Capture the cell that displays the provided text and extract its (x, y) central coordinate. 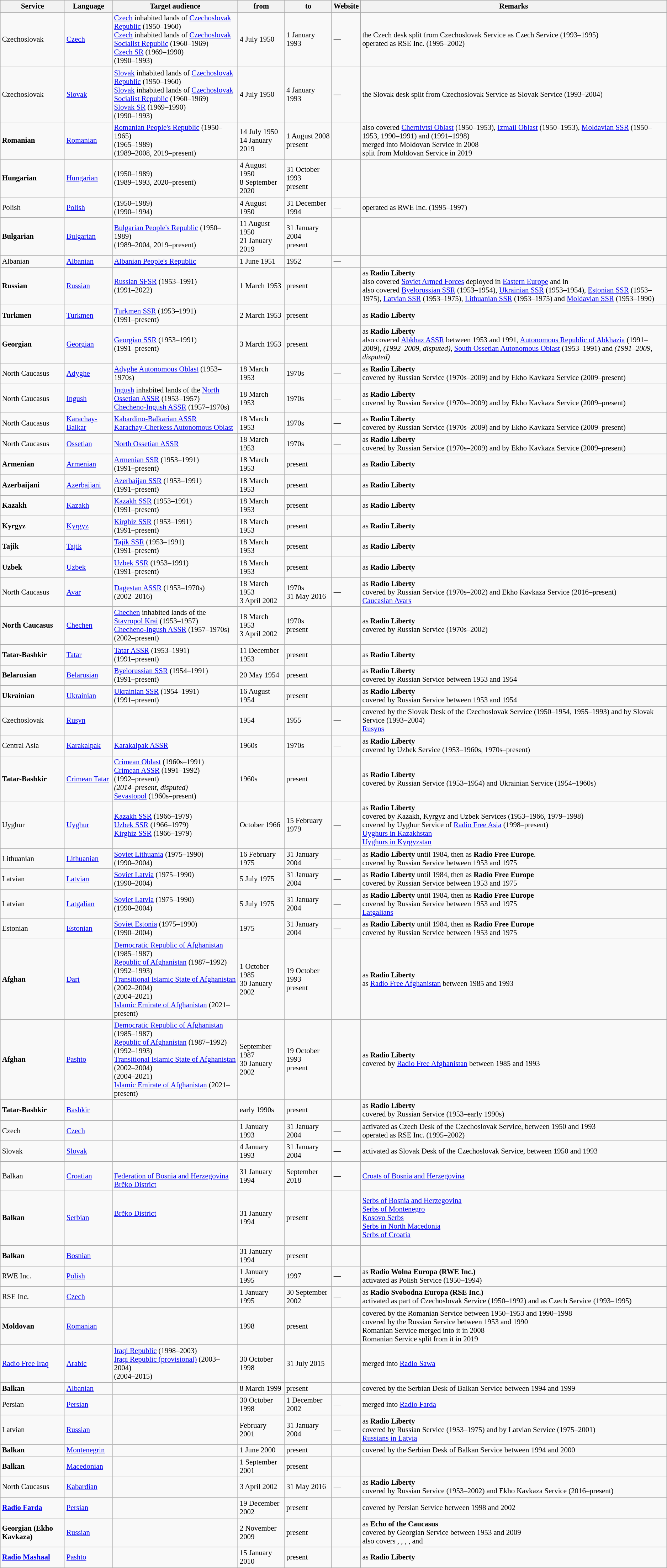
to (308, 6)
Kabardian (89, 1487)
Georgian (Ekho Kavkaza) (33, 1532)
Radio Free Iraq (33, 1364)
14 July 195014 January 2019 (261, 141)
Avar (89, 592)
Karakalpak (89, 745)
Tatar (89, 655)
31 July 2015 (308, 1364)
North Ossetian ASSR (175, 444)
covered by the Serbian Desk of Balkan Service between 1994 and 1999 (514, 1388)
1970s31 May 2016 (308, 592)
4 August 1950 (261, 207)
the Czech desk split from Czechoslovak Service as Czech Service (1993–1995)operated as RSE Inc. (1995–2002) (514, 39)
Moldovan (33, 1326)
Website (346, 6)
Bosnian (89, 1256)
Service (33, 6)
as Radio Libertycovered by Radio Free Afghanistan between 1985 and 1993 (514, 1060)
Bulgarian People's Republic (1950–1989) (1989–2004, 2019–present) (175, 237)
Iraqi Republic (1998–2003) Iraqi Republic (provisional) (2003–2004) (2004–2015) (175, 1364)
Soviet Lithuania (1975–1990) (1990–2004) (175, 859)
1955 (308, 721)
merged into Radio Farda (514, 1405)
Azerbaijan SSR (1953–1991) (1991–present) (175, 485)
(1950–1989) (1990–1994) (175, 207)
Adyghe (89, 374)
RWE Inc. (33, 1276)
1997 (308, 1276)
Byelorussian SSR (1954–1991) (1991–present) (175, 675)
1 August 2008present (308, 141)
Macedonian (89, 1467)
Crimean Oblast (1960s–1991) Crimean ASSR (1991–1992) (1992–present) (2014–present, disputed) Sevastopol (1960s–present) (175, 779)
Target audience (175, 6)
Tajik SSR (1953–1991) (1991–present) (175, 547)
Albanian People's Republic (175, 262)
Kazakh SSR (1953–1991) (1991–present) (175, 506)
operated as RWE Inc. (1995–1997) (514, 207)
Federation of Bosnia and Herzegovina Brčko District (175, 1176)
covered by the Slovak Desk of the Czechoslovak Service (1950–1954, 1955–1993) and by Slovak Service (1993–2004)Rusyns (514, 721)
as Radio Libertycovered by Russian Service (1970s–2002) (514, 625)
(1950–1989) (1989–1993, 2020–present) (175, 178)
Serbian (89, 1218)
Tatar ASSR (1953–1991) (1991–present) (175, 655)
Ukrainian SSR (1954–1991) (1991–present) (175, 696)
Radio Mashaal (33, 1557)
September 2018 (308, 1176)
as Echo of the Caucasuscovered by Georgian Service between 1953 and 2009also covers , , , , and (514, 1532)
Radio Farda (33, 1508)
3 April 2002 (261, 1487)
2 November 2009 (261, 1532)
Language (89, 6)
1 June 2000 (261, 1450)
1998 (261, 1326)
as Radio Libertyas Radio Free Afghanistan between 1985 and 1993 (514, 979)
Karachay-Balkar (89, 423)
Serbs of Bosnia and HerzegovinaSerbs of MontenegroKosovo SerbsSerbs in North MacedoniaSerbs of Croatia (514, 1218)
1 December 2002 (308, 1405)
Ingush inhabited lands of the North Ossetian ASSR (1953–1957) Checheno-Ingush ASSR (1957–1970s) (175, 398)
Crimean Tatar (89, 779)
from (261, 6)
Chechen inhabited lands of the Stavropol Krai (1953–1957) Checheno-Ingush ASSR (1957–1970s) (2002–present) (175, 625)
3 March 1953 (261, 344)
31 December 1994 (308, 207)
1 March 1953 (261, 286)
as Radio Libertycovered by Russian Service (1970s–2002) and Ekho Kavkaza Service (2016–present)Caucasian Avars (514, 592)
1975 (261, 929)
October 1966 (261, 825)
as Radio Wolna Europa (RWE Inc.)activated as Polish Service (1950–1994) (514, 1276)
15 February 1979 (308, 825)
4 August 19508 September 2020 (261, 178)
Adyghe Autonomous Oblast (1953–1970s) (175, 374)
September 198730 January 2002 (261, 1060)
Latgalian (89, 904)
1 June 1951 (261, 262)
Karakalpak ASSR (175, 745)
1952 (308, 262)
Turkmen SSR (1953–1991) (1991–present) (175, 315)
Arabic (89, 1364)
as Radio Libertycovered by Uzbek Service (1953–1960s, 1970s–present) (514, 745)
16 February 1975 (261, 859)
Croats of Bosnia and Herzegovina (514, 1176)
Kirghiz SSR (1953–1991) (1991–present) (175, 526)
merged into Radio Sawa (514, 1364)
Armenian SSR (1953–1991) (1991–present) (175, 464)
Uzbek SSR (1953–1991) (1991–present) (175, 567)
15 January 2010 (261, 1557)
RSE Inc. (33, 1297)
Remarks (514, 6)
as Radio Liberty until 1984, then as Radio Free Europecovered by Russian Service between 1953 and 1975Latgalians (514, 904)
covered by the Serbian Desk of Balkan Service between 1994 and 2000 (514, 1450)
8 March 1999 (261, 1388)
February 2001 (261, 1430)
19 December 2002 (261, 1508)
covered by Persian Service between 1998 and 2002 (514, 1508)
Dagestan ASSR (1953–1970s) (2002–2016) (175, 592)
30 September 2002 (308, 1297)
1970spresent (308, 625)
as Radio Libertycovered by Russian Service (1953–1975) and by Latvian Service (1975–2001)Russians in Latvia (514, 1430)
early 1990s (261, 1110)
Romanian People's Republic (1950–1965) (1965–1989) (1989–2008, 2019–present) (175, 141)
Brčko District (175, 1218)
31 January 2004present (308, 237)
Georgian SSR (1953–1991) (1991–present) (175, 344)
Croatian (89, 1176)
31 October 1993present (308, 178)
as Radio Libertycovered by Russian Service (1953–2002) and Ekho Kavkaza Service (2016–present) (514, 1487)
Central Asia (33, 745)
Bashkir (89, 1110)
1 October 198530 January 2002 (261, 979)
Dari (89, 979)
Soviet Estonia (1975–1990) (1990–2004) (175, 929)
Ingush (89, 398)
20 May 1954 (261, 675)
Chechen (89, 625)
the Slovak desk split from Czechoslovak Service as Slovak Service (1993–2004) (514, 94)
as Radio Libertycovered by Russian Service (1953–early 1990s) (514, 1110)
1 September 2001 (261, 1467)
Kabardino-Balkarian ASSR Karachay-Cherkess Autonomous Oblast (175, 423)
as Radio Svobodna Europa (RSE Inc.)activated as part of Czechoslovak Service (1950–1992) and as Czech Service (1993–1995) (514, 1297)
Ossetian (89, 444)
31 May 2016 (308, 1487)
Kazakh SSR (1966–1979) Uzbek SSR (1966–1979) Kirghiz SSR (1966–1979) (175, 825)
11 August 195021 January 2019 (261, 237)
activated as Czech Desk of the Czechoslovak Service, between 1950 and 1993operated as RSE Inc. (1995–2002) (514, 1131)
16 August 1954 (261, 696)
as Radio Liberty until 1984, then as Radio Free Europe.covered by Russian Service between 1953 and 1975 (514, 859)
as Radio Libertycovered by Russian Service (1953–1954) and Ukrainian Service (1954–1960s) (514, 779)
11 December 1953 (261, 655)
1954 (261, 721)
Russian SFSR (1953–1991) (1991–2022) (175, 286)
activated as Slovak Desk of the Czechoslovak Service, between 1950 and 1993 (514, 1151)
Montenegrin (89, 1450)
Rusyn (89, 721)
2 March 1953 (261, 315)
